Return the [x, y] coordinate for the center point of the cell that contains the specified text.  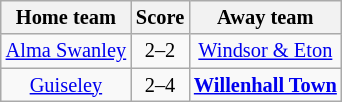
Windsor & Eton [266, 51]
Away team [266, 17]
Home team [66, 17]
Score [160, 17]
Willenhall Town [266, 85]
2–4 [160, 85]
Guiseley [66, 85]
2–2 [160, 51]
Alma Swanley [66, 51]
